From the cell containing the given text, extract its center point as (X, Y) coordinate. 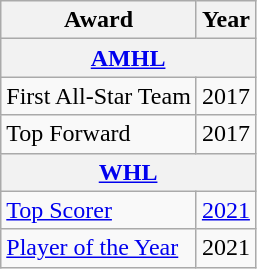
AMHL (128, 58)
Year (226, 20)
First All-Star Team (99, 96)
Top Forward (99, 134)
WHL (128, 172)
Top Scorer (99, 210)
Award (99, 20)
Player of the Year (99, 248)
